Provide the (x, y) coordinate of the cell's center where the given text is located.  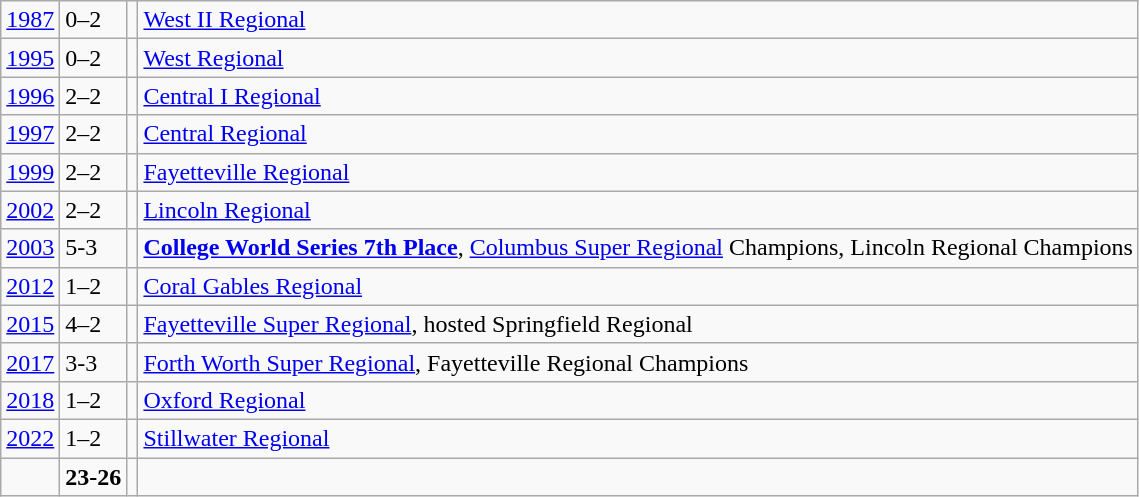
Oxford Regional (638, 400)
2002 (30, 210)
West II Regional (638, 20)
2018 (30, 400)
Fayetteville Regional (638, 172)
1996 (30, 96)
2003 (30, 248)
2015 (30, 324)
Forth Worth Super Regional, Fayetteville Regional Champions (638, 362)
2022 (30, 438)
5-3 (94, 248)
2012 (30, 286)
Lincoln Regional (638, 210)
West Regional (638, 58)
3-3 (94, 362)
1995 (30, 58)
1987 (30, 20)
4–2 (94, 324)
Stillwater Regional (638, 438)
1999 (30, 172)
Central I Regional (638, 96)
Fayetteville Super Regional, hosted Springfield Regional (638, 324)
23-26 (94, 477)
Central Regional (638, 134)
2017 (30, 362)
1997 (30, 134)
College World Series 7th Place, Columbus Super Regional Champions, Lincoln Regional Champions (638, 248)
Coral Gables Regional (638, 286)
